Return the [x, y] coordinate for the center point of the cell that contains the specified text.  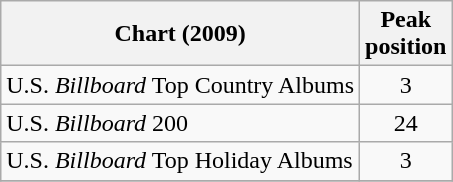
U.S. Billboard Top Country Albums [180, 85]
U.S. Billboard 200 [180, 123]
24 [406, 123]
U.S. Billboard Top Holiday Albums [180, 161]
Peakposition [406, 34]
Chart (2009) [180, 34]
